Find where the given text appears and provide that cell's center as (X, Y) coordinate. 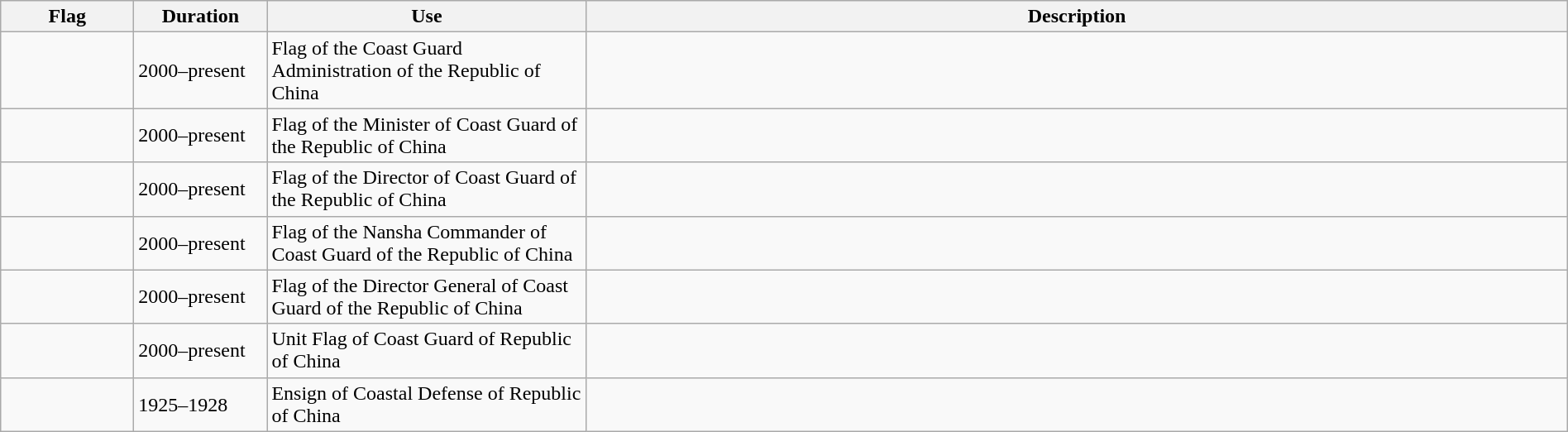
Unit Flag of Coast Guard of Republic of China (427, 351)
Duration (200, 17)
Use (427, 17)
Flag of the Director of Coast Guard of the Republic of China (427, 189)
Flag of the Minister of Coast Guard of the Republic of China (427, 136)
Flag of the Director General of Coast Guard of the Republic of China (427, 296)
Flag of the Coast Guard Administration of the Republic of China (427, 70)
Flag (68, 17)
Description (1077, 17)
1925–1928 (200, 404)
Flag of the Nansha Commander of Coast Guard of the Republic of China (427, 243)
Ensign of Coastal Defense of Republic of China (427, 404)
